Determine the [x, y] coordinate at the center of the cell enclosing the given text.  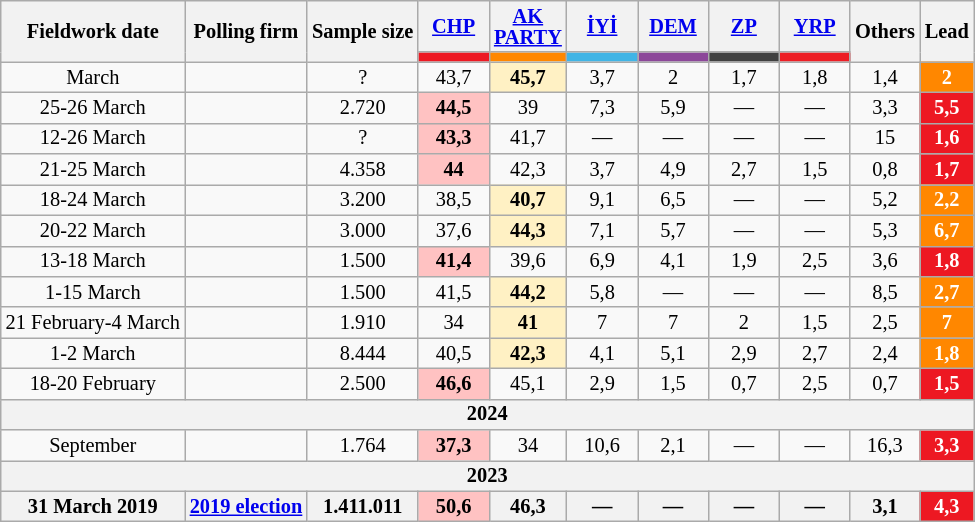
39 [528, 108]
1,4 [885, 78]
DEM [674, 26]
1,6 [947, 138]
41 [528, 322]
2019 election [246, 506]
9,1 [602, 200]
1.910 [362, 322]
44,3 [528, 230]
7,1 [602, 230]
21-25 March [93, 170]
2,2 [947, 200]
4,9 [674, 170]
2023 [488, 476]
4.358 [362, 170]
25-26 March [93, 108]
44 [454, 170]
3.000 [362, 230]
18-24 March [93, 200]
ZP [744, 26]
5,7 [674, 230]
AK PARTY [528, 26]
İYİ [602, 26]
0,8 [885, 170]
13-18 March [93, 262]
5,8 [602, 292]
37,3 [454, 446]
1,9 [744, 262]
41,4 [454, 262]
8.444 [362, 354]
7,3 [602, 108]
3,1 [885, 506]
41,5 [454, 292]
50,6 [454, 506]
44,2 [528, 292]
38,5 [454, 200]
CHP [454, 26]
3.200 [362, 200]
Lead [947, 30]
8,5 [885, 292]
40,5 [454, 354]
43,3 [454, 138]
5,1 [674, 354]
18-20 February [93, 384]
6,7 [947, 230]
2,1 [674, 446]
5,9 [674, 108]
45,7 [528, 78]
15 [885, 138]
2024 [488, 414]
2,4 [885, 354]
2.500 [362, 384]
Polling firm [246, 30]
44,5 [454, 108]
21 February-4 March [93, 322]
45,1 [528, 384]
46,3 [528, 506]
March [93, 78]
1.411.011 [362, 506]
1-2 March [93, 354]
46,6 [454, 384]
1.764 [362, 446]
1-15 March [93, 292]
4,3 [947, 506]
16,3 [885, 446]
5,3 [885, 230]
39,6 [528, 262]
September [93, 446]
43,7 [454, 78]
12-26 March [93, 138]
Sample size [362, 30]
6,9 [602, 262]
Others [885, 30]
Fieldwork date [93, 30]
YRP [814, 26]
6,5 [674, 200]
3,6 [885, 262]
20-22 March [93, 230]
5,5 [947, 108]
5,2 [885, 200]
41,7 [528, 138]
40,7 [528, 200]
37,6 [454, 230]
10,6 [602, 446]
2.720 [362, 108]
31 March 2019 [93, 506]
